Determine the [x, y] coordinate at the center of the cell enclosing the given text.  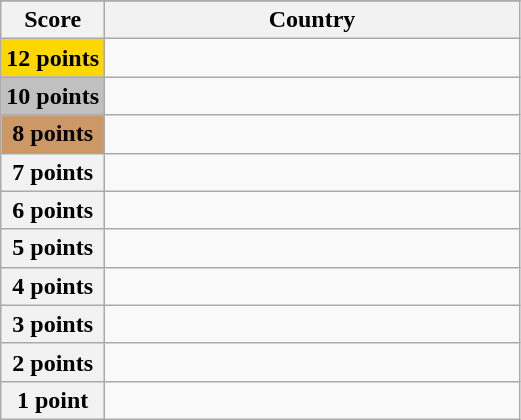
Country [312, 20]
5 points [53, 248]
2 points [53, 362]
6 points [53, 210]
12 points [53, 58]
3 points [53, 324]
1 point [53, 400]
Score [53, 20]
4 points [53, 286]
7 points [53, 172]
8 points [53, 134]
10 points [53, 96]
